Extract the [X, Y] coordinate from the center of the cell holding the provided text.  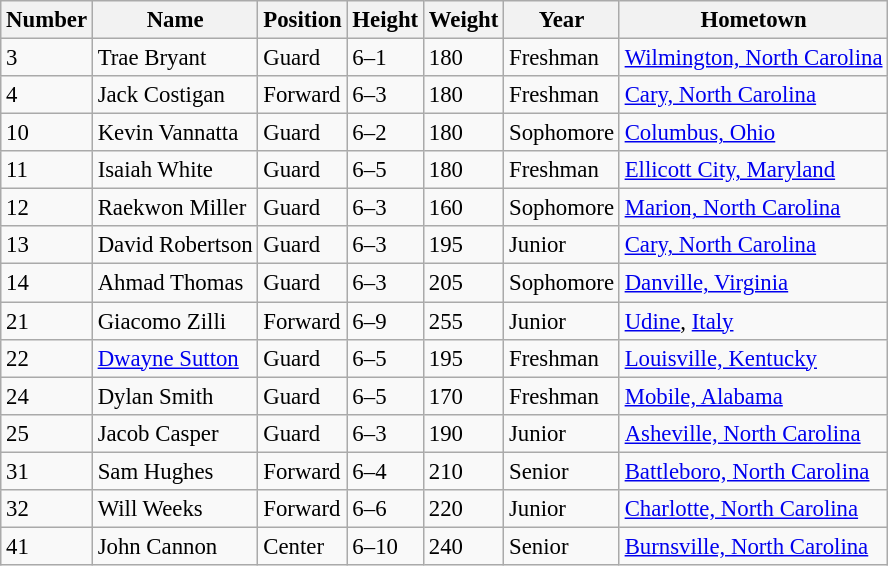
Asheville, North Carolina [753, 433]
Trae Bryant [175, 58]
Sam Hughes [175, 471]
Ellicott City, Maryland [753, 170]
Center [302, 546]
Columbus, Ohio [753, 133]
10 [47, 133]
22 [47, 358]
6–9 [385, 321]
24 [47, 396]
14 [47, 283]
Wilmington, North Carolina [753, 58]
205 [463, 283]
Mobile, Alabama [753, 396]
Marion, North Carolina [753, 208]
13 [47, 245]
Number [47, 20]
190 [463, 433]
Isaiah White [175, 170]
Year [562, 20]
3 [47, 58]
Name [175, 20]
160 [463, 208]
6–2 [385, 133]
11 [47, 170]
Louisville, Kentucky [753, 358]
220 [463, 509]
Height [385, 20]
32 [47, 509]
Jack Costigan [175, 95]
12 [47, 208]
Danville, Virginia [753, 283]
4 [47, 95]
Burnsville, North Carolina [753, 546]
Dwayne Sutton [175, 358]
Charlotte, North Carolina [753, 509]
41 [47, 546]
Position [302, 20]
6–6 [385, 509]
John Cannon [175, 546]
6–10 [385, 546]
210 [463, 471]
Giacomo Zilli [175, 321]
240 [463, 546]
Raekwon Miller [175, 208]
Will Weeks [175, 509]
6–1 [385, 58]
Battleboro, North Carolina [753, 471]
21 [47, 321]
David Robertson [175, 245]
Jacob Casper [175, 433]
Weight [463, 20]
Udine, Italy [753, 321]
Kevin Vannatta [175, 133]
31 [47, 471]
6–4 [385, 471]
Dylan Smith [175, 396]
Hometown [753, 20]
Ahmad Thomas [175, 283]
25 [47, 433]
255 [463, 321]
170 [463, 396]
